Find where the given text appears and provide that cell's center as (X, Y) coordinate. 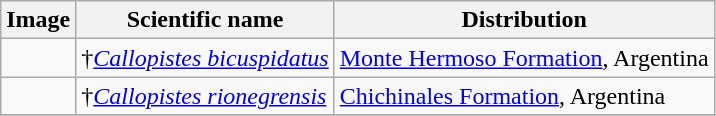
Distribution (524, 20)
Chichinales Formation, Argentina (524, 96)
Scientific name (205, 20)
Monte Hermoso Formation, Argentina (524, 58)
†Callopistes rionegrensis (205, 96)
Image (38, 20)
†Callopistes bicuspidatus (205, 58)
